Detect which cell encompasses the target text, then output its (x, y) center coordinate. 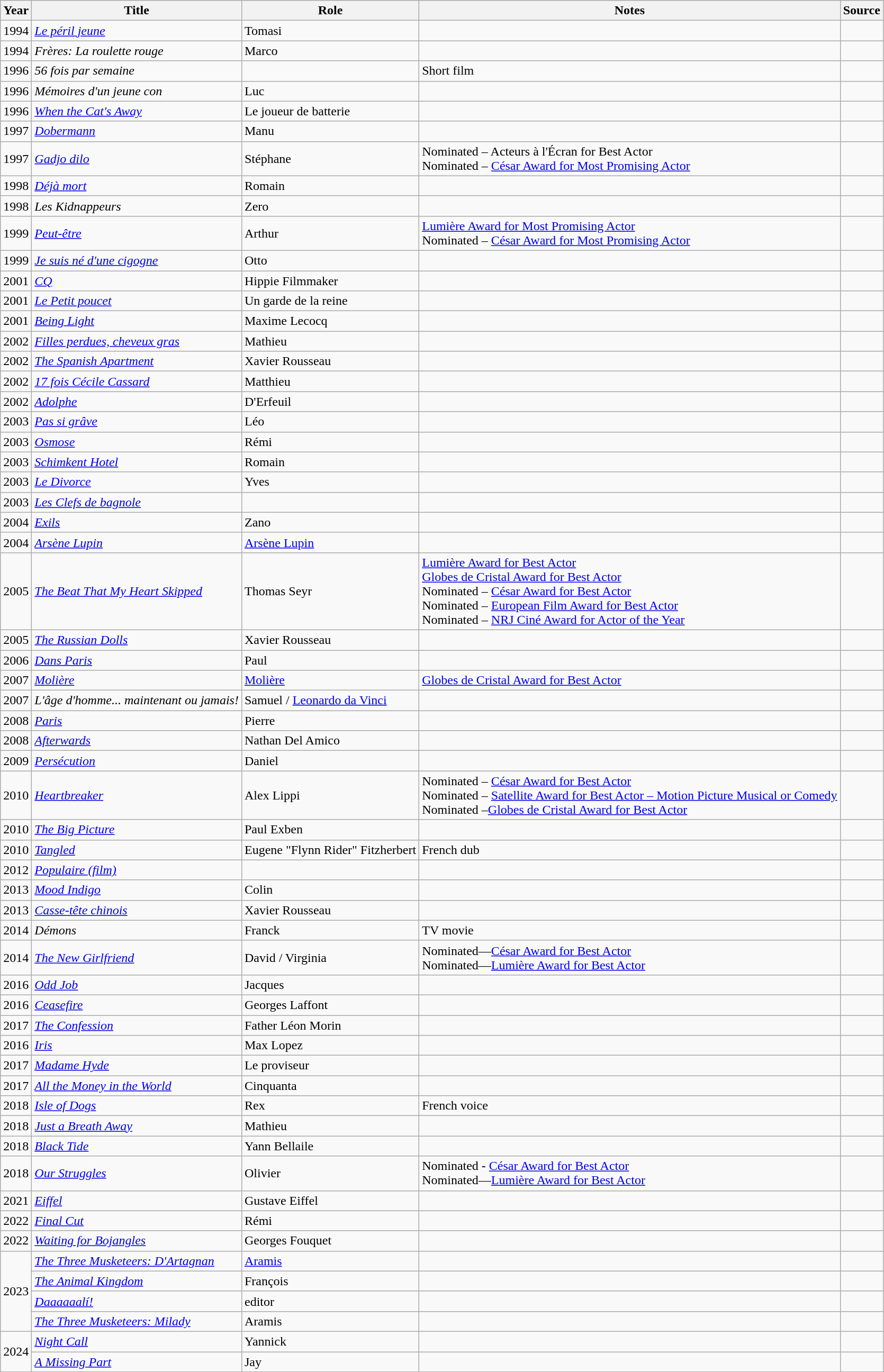
Otto (330, 260)
The Animal Kingdom (137, 1281)
Source (862, 11)
Marco (330, 51)
Afterwards (137, 741)
Dobermann (137, 131)
Our Struggles (137, 1174)
Waiting for Bojangles (137, 1241)
Un garde de la reine (330, 301)
Nominated – Acteurs à l'Écran for Best ActorNominated – César Award for Most Promising Actor (630, 159)
The Beat That My Heart Skipped (137, 591)
Hippie Filmmaker (330, 281)
Yves (330, 482)
Zero (330, 206)
Manu (330, 131)
Mémoires d'un jeune con (137, 91)
Rex (330, 1106)
Filles perdues, cheveux gras (137, 341)
The Spanish Apartment (137, 361)
Frères: La roulette rouge (137, 51)
Georges Laffont (330, 1005)
Je suis né d'une cigogne (137, 260)
Franck (330, 930)
Pierre (330, 721)
L'âge d'homme... maintenant ou jamais! (137, 701)
D'Erfeuil (330, 402)
Olivier (330, 1174)
French dub (630, 850)
Dans Paris (137, 660)
Mood Indigo (137, 890)
Le Petit poucet (137, 301)
Final Cut (137, 1221)
Short film (630, 71)
Le proviseur (330, 1066)
Paul Exben (330, 830)
Déjà mort (137, 186)
Paris (137, 721)
Casse-tête chinois (137, 910)
Role (330, 11)
Démons (137, 930)
Maxime Lecocq (330, 321)
Peut-être (137, 233)
Just a Breath Away (137, 1126)
2024 (16, 1351)
Gadjo dilo (137, 159)
Persécution (137, 761)
Nathan Del Amico (330, 741)
Georges Fouquet (330, 1241)
Nominated - César Award for Best ActorNominated—Lumière Award for Best Actor (630, 1174)
Eiffel (137, 1201)
Cinquanta (330, 1086)
Madame Hyde (137, 1066)
2021 (16, 1201)
The Three Musketeers: D'Artagnan (137, 1261)
Les Kidnappeurs (137, 206)
2012 (16, 870)
The Russian Dolls (137, 640)
Thomas Seyr (330, 591)
2023 (16, 1291)
56 fois par semaine (137, 71)
Samuel / Leonardo da Vinci (330, 701)
Nominated—César Award for Best ActorNominated—Lumière Award for Best Actor (630, 958)
Being Light (137, 321)
The New Girlfriend (137, 958)
Eugene "Flynn Rider" Fitzherbert (330, 850)
David / Virginia (330, 958)
The Big Picture (137, 830)
Paul (330, 660)
Exils (137, 522)
Daniel (330, 761)
17 fois Cécile Cassard (137, 381)
Alex Lippi (330, 795)
Le péril jeune (137, 31)
CQ (137, 281)
Arthur (330, 233)
The Three Musketeers: Milady (137, 1321)
Tomasi (330, 31)
Jacques (330, 985)
Odd Job (137, 985)
Yannick (330, 1341)
Matthieu (330, 381)
Notes (630, 11)
Osmose (137, 442)
Adolphe (137, 402)
Daaaaaalí! (137, 1301)
Night Call (137, 1341)
All the Money in the World (137, 1086)
Heartbreaker (137, 795)
Populaire (film) (137, 870)
Les Clefs de bagnole (137, 502)
Stéphane (330, 159)
Schimkent Hotel (137, 462)
Father Léon Morin (330, 1025)
Max Lopez (330, 1046)
Le Divorce (137, 482)
Tangled (137, 850)
Black Tide (137, 1146)
Colin (330, 890)
Gustave Eiffel (330, 1201)
Yann Bellaile (330, 1146)
Title (137, 11)
2006 (16, 660)
Pas si grâve (137, 422)
Le joueur de batterie (330, 111)
Léo (330, 422)
Globes de Cristal Award for Best Actor (630, 680)
Lumière Award for Most Promising ActorNominated – César Award for Most Promising Actor (630, 233)
TV movie (630, 930)
Jay (330, 1361)
Year (16, 11)
2009 (16, 761)
French voice (630, 1106)
Ceasefire (137, 1005)
Iris (137, 1046)
Luc (330, 91)
Isle of Dogs (137, 1106)
Zano (330, 522)
editor (330, 1301)
When the Cat's Away (137, 111)
A Missing Part (137, 1361)
The Confession (137, 1025)
François (330, 1281)
